Pinpoint the cell where the given text exists, returning its [X, Y] midpoint coordinate. 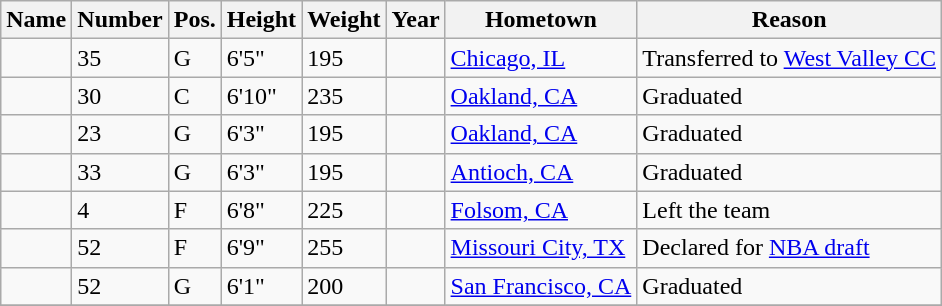
Hometown [541, 20]
6'5" [261, 58]
Height [261, 20]
23 [120, 134]
Transferred to West Valley CC [790, 58]
255 [344, 248]
Number [120, 20]
C [194, 96]
Antioch, CA [541, 172]
6'9" [261, 248]
Declared for NBA draft [790, 248]
6'1" [261, 286]
Name [36, 20]
225 [344, 210]
San Francisco, CA [541, 286]
200 [344, 286]
Year [416, 20]
Chicago, IL [541, 58]
30 [120, 96]
235 [344, 96]
Left the team [790, 210]
Missouri City, TX [541, 248]
33 [120, 172]
35 [120, 58]
6'8" [261, 210]
Folsom, CA [541, 210]
Reason [790, 20]
Pos. [194, 20]
6'10" [261, 96]
Weight [344, 20]
4 [120, 210]
